Find where the given text appears and provide that cell's center as [x, y] coordinate. 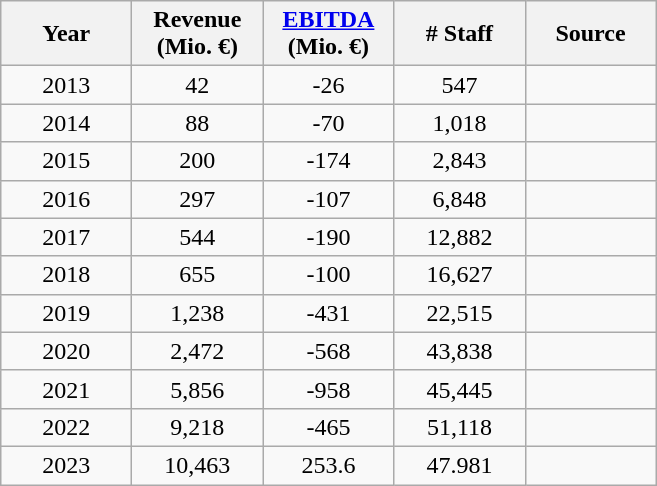
-26 [328, 85]
-190 [328, 237]
2015 [66, 161]
Source [590, 34]
2020 [66, 351]
2016 [66, 199]
297 [198, 199]
EBITDA(Mio. €) [328, 34]
200 [198, 161]
253.6 [328, 465]
2,472 [198, 351]
Year [66, 34]
# Staff [460, 34]
2023 [66, 465]
655 [198, 275]
-70 [328, 123]
Revenue (Mio. €) [198, 34]
-568 [328, 351]
6,848 [460, 199]
544 [198, 237]
42 [198, 85]
2019 [66, 313]
2021 [66, 389]
2013 [66, 85]
9,218 [198, 427]
2022 [66, 427]
-107 [328, 199]
2014 [66, 123]
88 [198, 123]
-431 [328, 313]
10,463 [198, 465]
-174 [328, 161]
47.981 [460, 465]
51,118 [460, 427]
5,856 [198, 389]
22,515 [460, 313]
-958 [328, 389]
16,627 [460, 275]
45,445 [460, 389]
43,838 [460, 351]
-100 [328, 275]
2,843 [460, 161]
547 [460, 85]
12,882 [460, 237]
-465 [328, 427]
2018 [66, 275]
1,238 [198, 313]
1,018 [460, 123]
2017 [66, 237]
